Find where the given text appears and provide that cell's center as (x, y) coordinate. 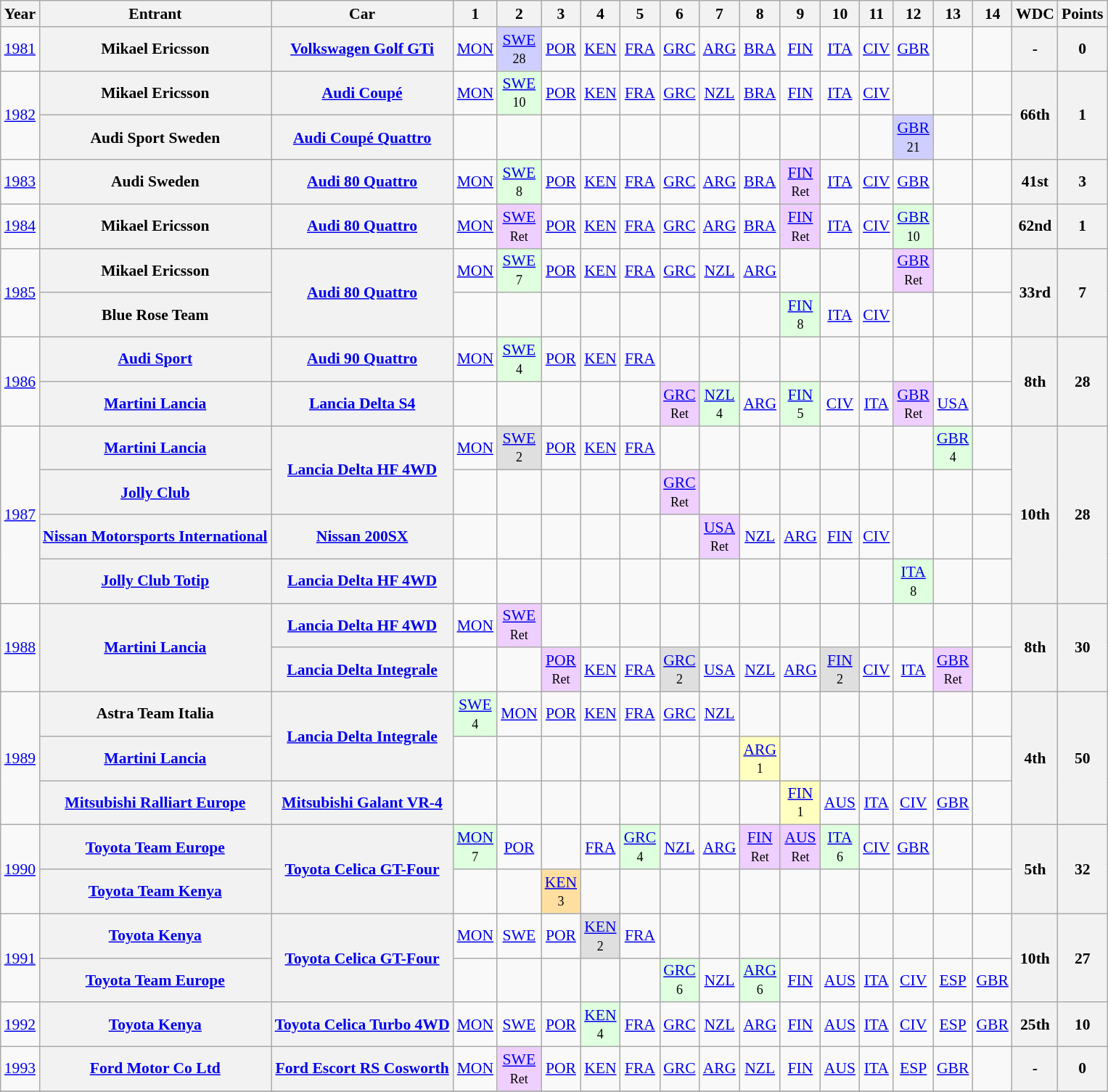
14 (993, 14)
GRC4 (640, 847)
Mitsubishi Galant VR-4 (363, 802)
1992 (20, 1025)
1981 (20, 49)
33rd (1035, 292)
Lancia Delta S4 (363, 403)
30 (1083, 647)
GBR4 (953, 448)
Nissan 200SX (363, 537)
Car (363, 14)
1990 (20, 869)
1986 (20, 382)
25th (1035, 1025)
SWE7 (520, 270)
8 (760, 14)
Audi Coupé Quattro (363, 138)
Points (1083, 14)
Volkswagen Golf GTi (363, 49)
GBR10 (913, 226)
GBR21 (913, 138)
ITA8 (913, 580)
1984 (20, 226)
2 (520, 14)
27 (1083, 958)
Nissan Motorsports International (155, 537)
Audi 90 Quattro (363, 360)
Toyota Team Kenya (155, 891)
Audi Sweden (155, 181)
4 (600, 14)
SWE2 (520, 448)
KEN4 (600, 1025)
Blue Rose Team (155, 315)
NZL4 (720, 403)
1989 (20, 759)
41st (1035, 181)
11 (877, 14)
Mitsubishi Ralliart Europe (155, 802)
1993 (20, 1070)
Astra Team Italia (155, 714)
FIN8 (800, 315)
AUSRet (800, 847)
1983 (20, 181)
50 (1083, 759)
1985 (20, 292)
Jolly Club Totip (155, 580)
ARG1 (760, 759)
USARet (720, 537)
4th (1035, 759)
Ford Motor Co Ltd (155, 1070)
GRC6 (679, 980)
FIN2 (840, 670)
FIN1 (800, 802)
Entrant (155, 14)
MON7 (476, 847)
ARG6 (760, 980)
Year (20, 14)
WDC (1035, 14)
32 (1083, 869)
Ford Escort RS Cosworth (363, 1070)
1991 (20, 958)
Audi Coupé (363, 93)
62nd (1035, 226)
9 (800, 14)
PORRet (561, 670)
SWE8 (520, 181)
66th (1035, 115)
FIN5 (800, 403)
1982 (20, 115)
Audi Sport Sweden (155, 138)
GRC2 (679, 670)
SWE28 (520, 49)
5 (640, 14)
1988 (20, 647)
6 (679, 14)
12 (913, 14)
ITA6 (840, 847)
Toyota Celica Turbo 4WD (363, 1025)
1987 (20, 514)
Audi Sport (155, 360)
KEN2 (600, 936)
KEN3 (561, 891)
SWE10 (520, 93)
Jolly Club (155, 492)
5th (1035, 869)
13 (953, 14)
